Extract the (x, y) coordinate from the center of the cell holding the provided text.  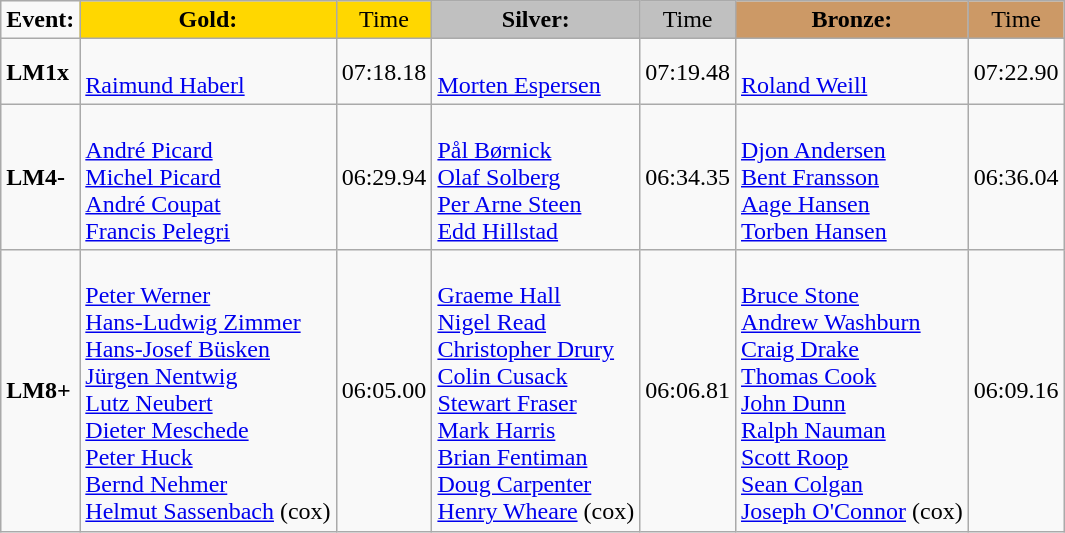
Pål Børnick Olaf Solberg Per Arne Steen Edd Hillstad (536, 177)
06:09.16 (1016, 390)
Event: (40, 20)
Raimund Haberl (208, 72)
André Picard Michel Picard André Coupat Francis Pelegri (208, 177)
Roland Weill (852, 72)
Graeme Hall Nigel Read Christopher Drury Colin Cusack Stewart Fraser Mark Harris Brian Fentiman Doug Carpenter Henry Wheare (cox) (536, 390)
Gold: (208, 20)
Djon Andersen Bent Fransson Aage Hansen Torben Hansen (852, 177)
Silver: (536, 20)
LM4- (40, 177)
Morten Espersen (536, 72)
07:18.18 (384, 72)
06:36.04 (1016, 177)
Bronze: (852, 20)
Bruce Stone Andrew Washburn Craig Drake Thomas Cook John Dunn Ralph Nauman Scott Roop Sean Colgan Joseph O'Connor (cox) (852, 390)
06:06.81 (688, 390)
06:05.00 (384, 390)
07:22.90 (1016, 72)
07:19.48 (688, 72)
Peter Werner Hans-Ludwig Zimmer Hans-Josef Büsken Jürgen Nentwig Lutz Neubert Dieter Meschede Peter Huck Bernd Nehmer Helmut Sassenbach (cox) (208, 390)
06:34.35 (688, 177)
LM1x (40, 72)
LM8+ (40, 390)
06:29.94 (384, 177)
